Return the (X, Y) coordinate for the center point of the cell that contains the specified text.  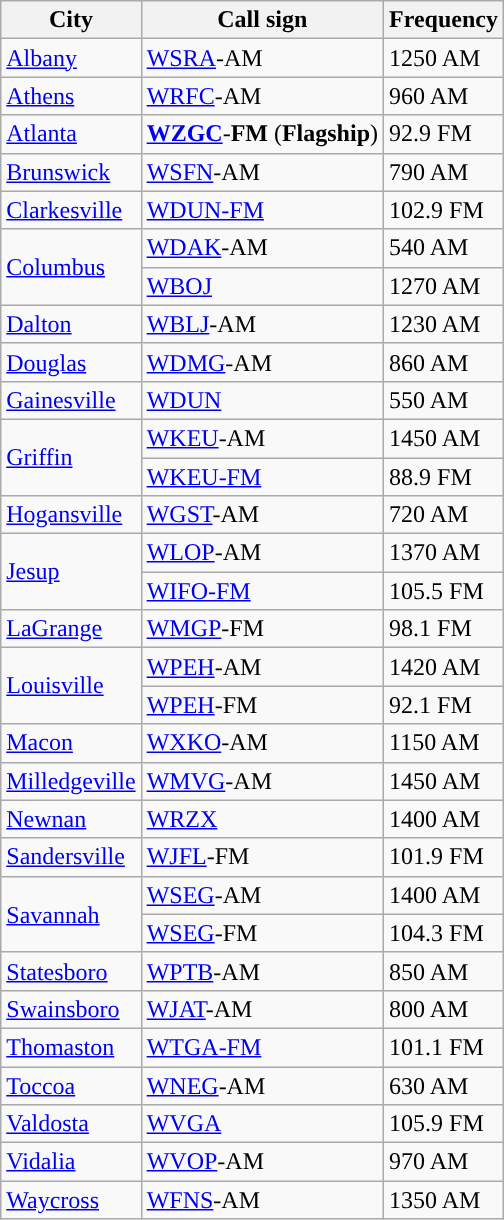
WSFN-AM (262, 172)
105.9 FM (444, 1124)
Louisville (71, 686)
Gainesville (71, 400)
Waycross (71, 1200)
WFNS-AM (262, 1200)
102.9 FM (444, 210)
WRFC-AM (262, 96)
WKEU-FM (262, 477)
101.1 FM (444, 1047)
WPEH-AM (262, 667)
Clarkesville (71, 210)
Atlanta (71, 134)
Thomaston (71, 1047)
WSEG-FM (262, 933)
1150 AM (444, 743)
970 AM (444, 1162)
Sandersville (71, 857)
92.9 FM (444, 134)
105.5 FM (444, 591)
790 AM (444, 172)
540 AM (444, 248)
LaGrange (71, 629)
800 AM (444, 1009)
WNEG-AM (262, 1085)
WDUN (262, 400)
104.3 FM (444, 933)
WIFO-FM (262, 591)
Savannah (71, 914)
Columbus (71, 267)
WXKO-AM (262, 743)
Douglas (71, 362)
1250 AM (444, 58)
960 AM (444, 96)
101.9 FM (444, 857)
Swainsboro (71, 1009)
WLOP-AM (262, 553)
Frequency (444, 20)
Toccoa (71, 1085)
Athens (71, 96)
WRZX (262, 819)
WSRA-AM (262, 58)
WGST-AM (262, 515)
WBLJ-AM (262, 324)
WJFL-FM (262, 857)
City (71, 20)
WKEU-AM (262, 438)
Macon (71, 743)
WVGA (262, 1124)
Newnan (71, 819)
WZGC-FM (Flagship) (262, 134)
WMGP-FM (262, 629)
92.1 FM (444, 705)
Griffin (71, 457)
Jesup (71, 572)
850 AM (444, 971)
88.9 FM (444, 477)
WTGA-FM (262, 1047)
1270 AM (444, 286)
Hogansville (71, 515)
WDUN-FM (262, 210)
WBOJ (262, 286)
Dalton (71, 324)
WDMG-AM (262, 362)
1370 AM (444, 553)
Vidalia (71, 1162)
860 AM (444, 362)
Brunswick (71, 172)
1420 AM (444, 667)
98.1 FM (444, 629)
Statesboro (71, 971)
1350 AM (444, 1200)
WSEG-AM (262, 895)
630 AM (444, 1085)
WPTB-AM (262, 971)
Albany (71, 58)
WJAT-AM (262, 1009)
Call sign (262, 20)
720 AM (444, 515)
550 AM (444, 400)
Milledgeville (71, 781)
WVOP-AM (262, 1162)
WDAK-AM (262, 248)
WPEH-FM (262, 705)
1230 AM (444, 324)
WMVG-AM (262, 781)
Valdosta (71, 1124)
